Determine the [X, Y] coordinate at the center of the cell enclosing the given text.  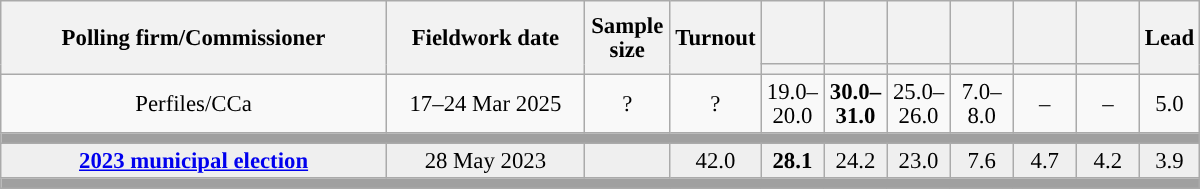
30.0–31.0 [856, 104]
Turnout [716, 38]
7.6 [982, 162]
17–24 Mar 2025 [485, 104]
Sample size [627, 38]
28.1 [792, 162]
28 May 2023 [485, 162]
Polling firm/Commissioner [194, 38]
5.0 [1169, 104]
23.0 [918, 162]
3.9 [1169, 162]
24.2 [856, 162]
Perfiles/CCa [194, 104]
25.0–26.0 [918, 104]
19.0–20.0 [792, 104]
4.2 [1108, 162]
42.0 [716, 162]
7.0–8.0 [982, 104]
Fieldwork date [485, 38]
4.7 [1044, 162]
Lead [1169, 38]
2023 municipal election [194, 162]
